Provide the [X, Y] coordinate of the cell's center where the given text is located.  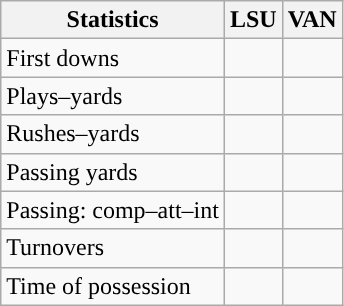
Passing: comp–att–int [113, 210]
Statistics [113, 20]
Time of possession [113, 286]
First downs [113, 58]
Turnovers [113, 248]
Rushes–yards [113, 134]
LSU [253, 20]
VAN [312, 20]
Plays–yards [113, 96]
Passing yards [113, 172]
